Extract the (x, y) coordinate from the center of the cell holding the provided text.  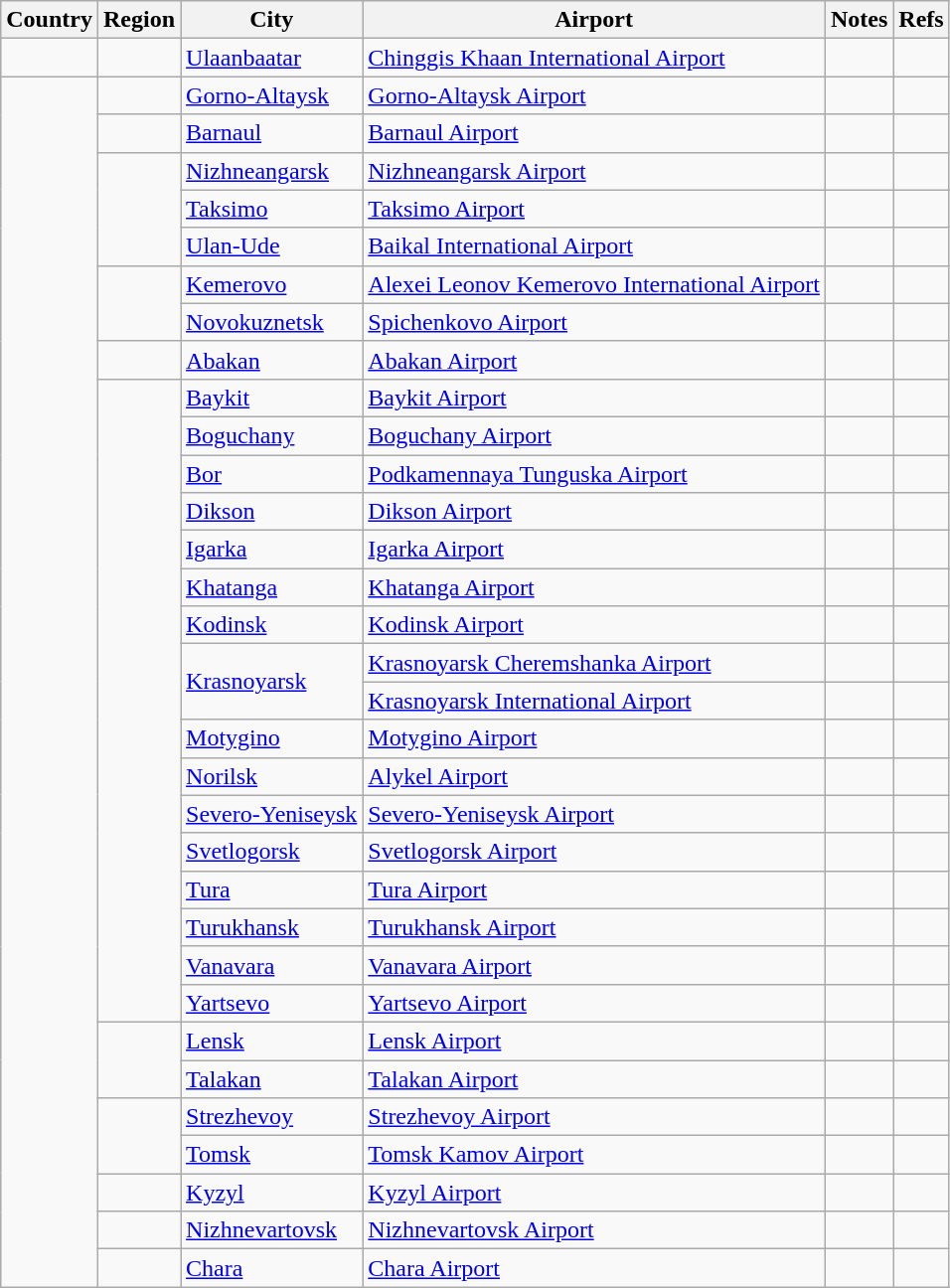
Krasnoyarsk (272, 682)
Strezhevoy (272, 1117)
City (272, 20)
Dikson Airport (594, 512)
Nizhneangarsk Airport (594, 171)
Turukhansk Airport (594, 927)
Boguchany Airport (594, 435)
Vanavara (272, 965)
Dikson (272, 512)
Talakan Airport (594, 1078)
Refs (921, 20)
Spichenkovo Airport (594, 322)
Kodinsk (272, 625)
Gorno-Altaysk (272, 95)
Severo-Yeniseysk (272, 814)
Barnaul (272, 133)
Boguchany (272, 435)
Chara Airport (594, 1268)
Region (139, 20)
Gorno-Altaysk Airport (594, 95)
Tura (272, 889)
Motygino Airport (594, 738)
Nizhneangarsk (272, 171)
Baikal International Airport (594, 246)
Notes (859, 20)
Khatanga (272, 587)
Vanavara Airport (594, 965)
Talakan (272, 1078)
Airport (594, 20)
Baykit (272, 398)
Krasnoyarsk International Airport (594, 701)
Alexei Leonov Kemerovo International Airport (594, 284)
Podkamennaya Tunguska Airport (594, 474)
Kodinsk Airport (594, 625)
Krasnoyarsk Cheremshanka Airport (594, 663)
Nizhnevartovsk (272, 1230)
Norilsk (272, 776)
Lensk Airport (594, 1041)
Tomsk Kamov Airport (594, 1155)
Kyzyl Airport (594, 1193)
Taksimo (272, 209)
Yartsevo Airport (594, 1003)
Chinggis Khaan International Airport (594, 58)
Igarka Airport (594, 550)
Severo-Yeniseysk Airport (594, 814)
Nizhnevartovsk Airport (594, 1230)
Tomsk (272, 1155)
Novokuznetsk (272, 322)
Country (50, 20)
Chara (272, 1268)
Igarka (272, 550)
Alykel Airport (594, 776)
Svetlogorsk Airport (594, 852)
Turukhansk (272, 927)
Baykit Airport (594, 398)
Bor (272, 474)
Barnaul Airport (594, 133)
Motygino (272, 738)
Abakan Airport (594, 360)
Lensk (272, 1041)
Ulan-Ude (272, 246)
Tura Airport (594, 889)
Svetlogorsk (272, 852)
Khatanga Airport (594, 587)
Yartsevo (272, 1003)
Strezhevoy Airport (594, 1117)
Abakan (272, 360)
Ulaanbaatar (272, 58)
Kyzyl (272, 1193)
Taksimo Airport (594, 209)
Kemerovo (272, 284)
